Determine the (x, y) coordinate at the center of the cell enclosing the given text.  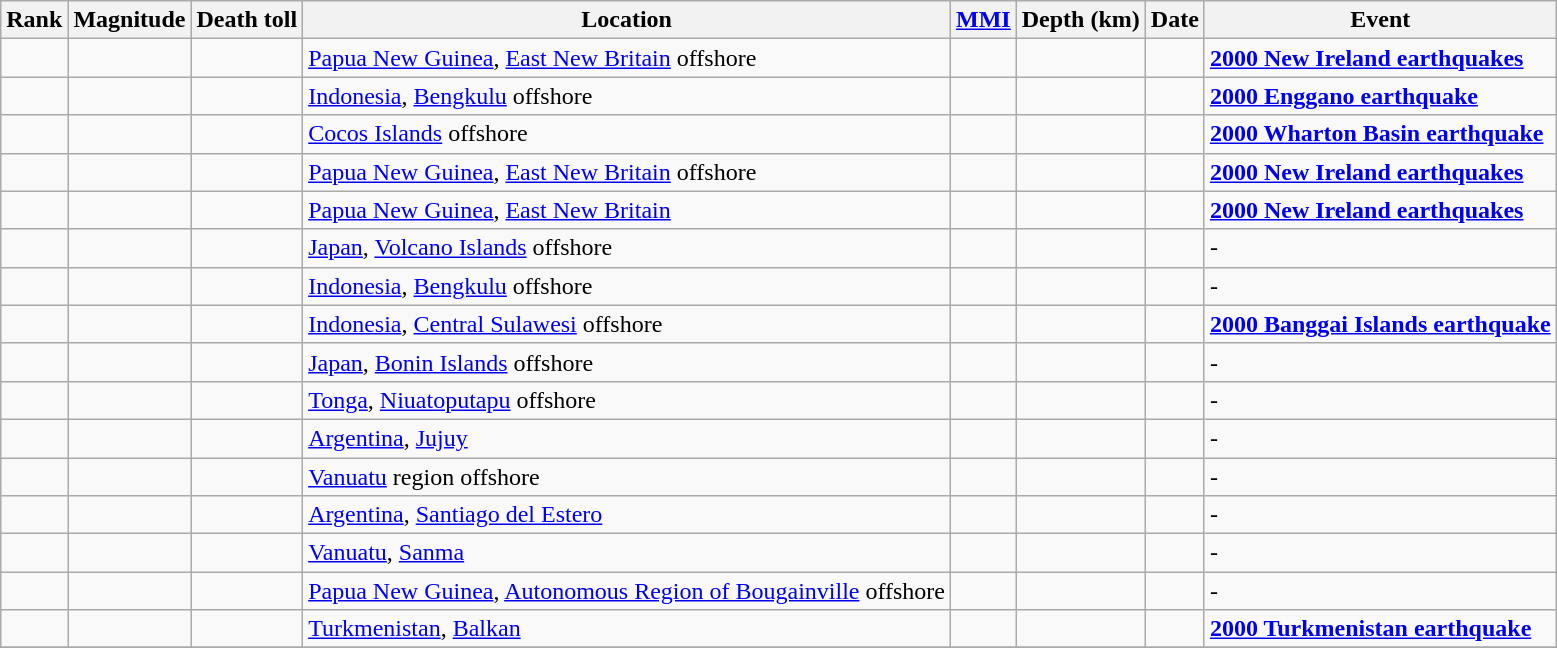
2000 Turkmenistan earthquake (1380, 629)
Location (627, 20)
Cocos Islands offshore (627, 134)
Event (1380, 20)
Depth (km) (1080, 20)
Rank (34, 20)
2000 Banggai Islands earthquake (1380, 324)
Argentina, Jujuy (627, 438)
2000 Enggano earthquake (1380, 96)
Date (1174, 20)
MMI (984, 20)
2000 Wharton Basin earthquake (1380, 134)
Papua New Guinea, Autonomous Region of Bougainville offshore (627, 591)
Argentina, Santiago del Estero (627, 515)
Turkmenistan, Balkan (627, 629)
Vanuatu, Sanma (627, 553)
Papua New Guinea, East New Britain (627, 210)
Japan, Bonin Islands offshore (627, 362)
Death toll (247, 20)
Japan, Volcano Islands offshore (627, 248)
Tonga, Niuatoputapu offshore (627, 400)
Vanuatu region offshore (627, 477)
Magnitude (130, 20)
Indonesia, Central Sulawesi offshore (627, 324)
